Locate the cell with the specified text and output its (X, Y) center coordinate. 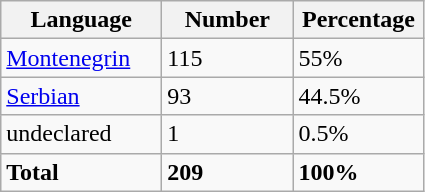
1 (228, 134)
Serbian (82, 96)
55% (358, 58)
undeclared (82, 134)
100% (358, 172)
44.5% (358, 96)
115 (228, 58)
Percentage (358, 20)
Language (82, 20)
Montenegrin (82, 58)
0.5% (358, 134)
209 (228, 172)
93 (228, 96)
Number (228, 20)
Total (82, 172)
